Provide the (X, Y) coordinate of the cell's center where the given text is located.  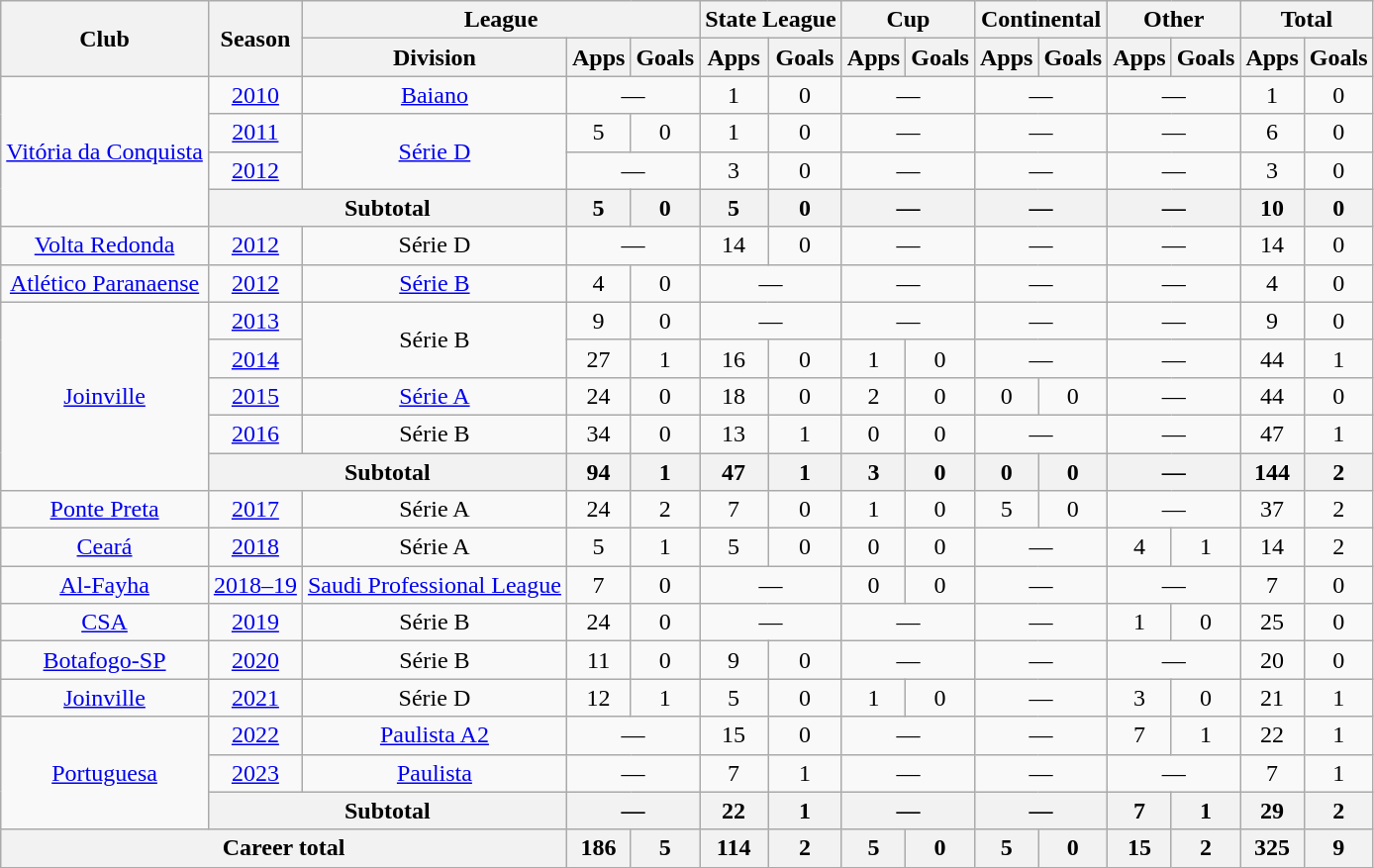
Atlético Paranaense (105, 283)
21 (1272, 698)
Season (255, 39)
League (501, 20)
144 (1272, 472)
2018 (255, 547)
16 (735, 358)
CSA (105, 623)
13 (735, 434)
Continental (1040, 20)
34 (598, 434)
2020 (255, 660)
2013 (255, 321)
11 (598, 660)
25 (1272, 623)
29 (1272, 811)
37 (1272, 510)
2011 (255, 133)
Club (105, 39)
Paulista (434, 773)
2016 (255, 434)
6 (1272, 133)
12 (598, 698)
Total (1307, 20)
Vitória da Conquista (105, 151)
2014 (255, 358)
2018–19 (255, 585)
18 (735, 396)
27 (598, 358)
Baiano (434, 95)
10 (1272, 208)
State League (771, 20)
2017 (255, 510)
Botafogo-SP (105, 660)
20 (1272, 660)
114 (735, 848)
Division (434, 57)
Volta Redonda (105, 245)
Paulista A2 (434, 735)
2010 (255, 95)
2022 (255, 735)
Career total (284, 848)
Portuguesa (105, 773)
Other (1174, 20)
Saudi Professional League (434, 585)
2021 (255, 698)
325 (1272, 848)
2019 (255, 623)
Ceará (105, 547)
Al-Fayha (105, 585)
94 (598, 472)
186 (598, 848)
2023 (255, 773)
Ponte Preta (105, 510)
Cup (908, 20)
2015 (255, 396)
